Return the [X, Y] coordinate for the center point of the cell that contains the specified text.  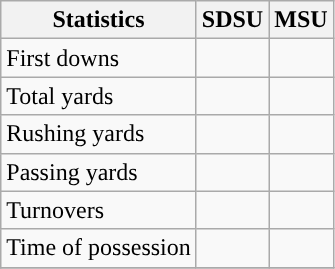
Statistics [99, 20]
Passing yards [99, 172]
Rushing yards [99, 134]
First downs [99, 58]
Turnovers [99, 210]
Total yards [99, 96]
MSU [301, 20]
SDSU [232, 20]
Time of possession [99, 248]
